Extract the (x, y) coordinate from the center of the cell holding the provided text.  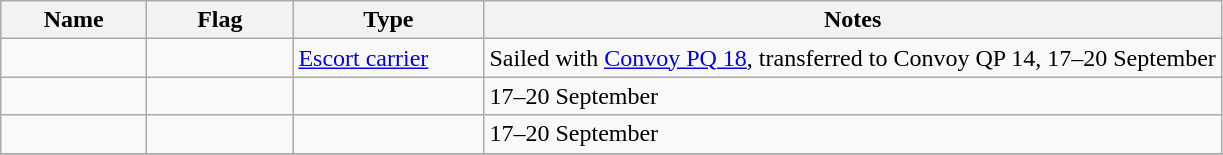
Flag (220, 20)
Type (388, 20)
Sailed with Convoy PQ 18, transferred to Convoy QP 14, 17–20 September (852, 58)
Notes (852, 20)
Escort carrier (388, 58)
Name (74, 20)
